Determine the [X, Y] coordinate at the center of the cell enclosing the given text.  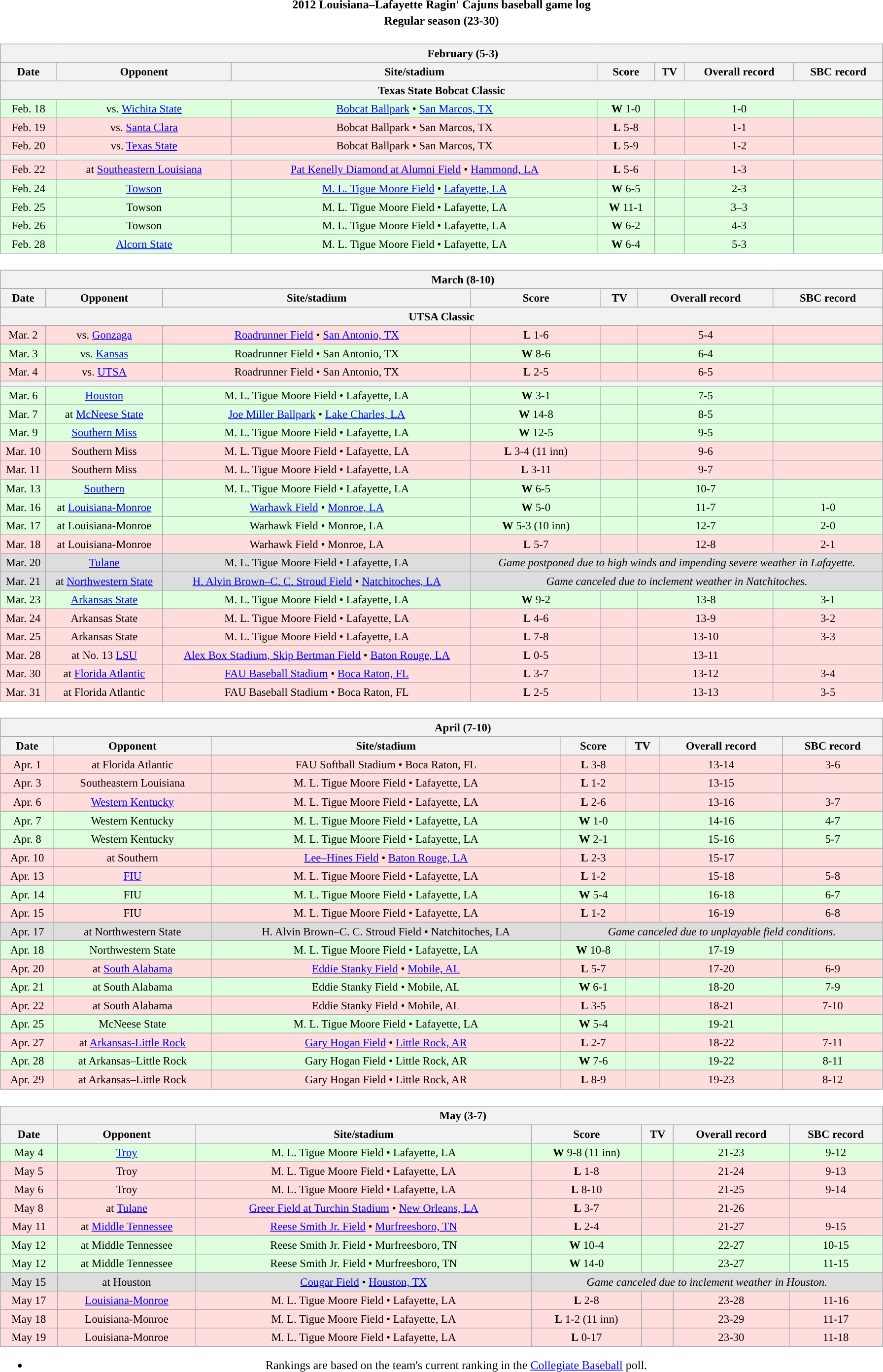
Game canceled due to inclement weather in Natchitoches. [677, 581]
Texas State Bobcat Classic [441, 90]
Mar. 24 [24, 618]
6-5 [706, 372]
L 2-4 [586, 1227]
L 1-8 [586, 1171]
L 2-6 [593, 802]
7-5 [706, 396]
May 8 [29, 1208]
W 6-4 [626, 244]
18-22 [721, 1043]
Mar. 21 [24, 581]
3-1 [828, 600]
17-20 [721, 968]
L 3-11 [536, 470]
Apr. 29 [28, 1080]
May 15 [29, 1282]
3-2 [828, 618]
1-2 [739, 146]
12-7 [706, 525]
Apr. 25 [28, 1024]
L 1-2 (11 inn) [586, 1319]
L 3-4 (11 inn) [536, 451]
W 9-8 (11 inn) [586, 1152]
Mar. 30 [24, 674]
May 17 [29, 1301]
Mar. 3 [24, 353]
Feb. 25 [29, 207]
2-3 [739, 188]
Mar. 6 [24, 396]
Mar. 7 [24, 414]
at Tulane [127, 1208]
vs. UTSA [104, 372]
Mar. 16 [24, 507]
7-9 [833, 987]
21-26 [731, 1208]
Apr. 28 [28, 1061]
Game canceled due to unplayable field conditions. [721, 931]
W 12-5 [536, 433]
Tulane [104, 562]
Pat Kenelly Diamond at Alumni Field • Hammond, LA [415, 170]
13-8 [706, 600]
23-30 [731, 1338]
at Houston [127, 1282]
13-15 [721, 783]
19-21 [721, 1024]
W 2-1 [593, 839]
Apr. 18 [28, 950]
Southern [104, 488]
vs. Texas State [144, 146]
Apr. 20 [28, 968]
May 5 [29, 1171]
Greer Field at Turchin Stadium • New Orleans, LA [364, 1208]
Game canceled due to inclement weather in Houston. [707, 1282]
11-17 [836, 1319]
13-13 [706, 692]
13-9 [706, 618]
3-3 [828, 637]
at No. 13 LSU [104, 655]
16-18 [721, 894]
Apr. 21 [28, 987]
May 11 [29, 1227]
Apr. 3 [28, 783]
12-8 [706, 544]
at Southeastern Louisiana [144, 170]
FAU Softball Stadium • Boca Raton, FL [386, 765]
Cougar Field • Houston, TX [364, 1282]
W 9-2 [536, 600]
13-14 [721, 765]
6-7 [833, 894]
W 6-2 [626, 225]
3-7 [833, 802]
L 1-6 [536, 335]
W 11-1 [626, 207]
23-29 [731, 1319]
Mar. 11 [24, 470]
19-23 [721, 1080]
L 4-6 [536, 618]
vs. Wichita State [144, 109]
5-8 [833, 876]
3–3 [739, 207]
L 7-8 [536, 637]
Feb. 20 [29, 146]
L 8-9 [593, 1080]
May 19 [29, 1338]
Mar. 25 [24, 637]
W 5-3 (10 inn) [536, 525]
11-15 [836, 1264]
Mar. 9 [24, 433]
4-3 [739, 225]
9-12 [836, 1152]
7-11 [833, 1043]
1-1 [739, 128]
L 2-7 [593, 1043]
13-11 [706, 655]
21-27 [731, 1227]
W 14-0 [586, 1264]
May (3-7) [441, 1115]
21-24 [731, 1171]
Mar. 31 [24, 692]
W 7-6 [593, 1061]
Lee–Hines Field • Baton Rouge, LA [386, 857]
Alex Box Stadium, Skip Bertman Field • Baton Rouge, LA [317, 655]
April (7-10) [441, 728]
February (5-3) [441, 53]
vs. Kansas [104, 353]
9-7 [706, 470]
L 3-5 [593, 1006]
11-18 [836, 1338]
13-12 [706, 674]
5-3 [739, 244]
Feb. 24 [29, 188]
11-7 [706, 507]
19-22 [721, 1061]
Apr. 8 [28, 839]
vs. Gonzaga [104, 335]
at Southern [133, 857]
11-16 [836, 1301]
Mar. 23 [24, 600]
Mar. 10 [24, 451]
1-3 [739, 170]
Feb. 19 [29, 128]
Apr. 10 [28, 857]
3-5 [828, 692]
Joe Miller Ballpark • Lake Charles, LA [317, 414]
May 6 [29, 1189]
Southeastern Louisiana [133, 783]
Apr. 6 [28, 802]
Mar. 18 [24, 544]
5-7 [833, 839]
W 5-0 [536, 507]
9-15 [836, 1227]
McNeese State [133, 1024]
Apr. 17 [28, 931]
Mar. 28 [24, 655]
17-19 [721, 950]
W 8-6 [536, 353]
6-4 [706, 353]
13-16 [721, 802]
5-4 [706, 335]
8-5 [706, 414]
9-14 [836, 1189]
8-11 [833, 1061]
at Arkansas-Little Rock [133, 1043]
Apr. 7 [28, 821]
23-27 [731, 1264]
vs. Santa Clara [144, 128]
22-27 [731, 1245]
8-12 [833, 1080]
15-18 [721, 876]
10-7 [706, 488]
Feb. 18 [29, 109]
W 14-8 [536, 414]
W 10-8 [593, 950]
UTSA Classic [441, 316]
Apr. 27 [28, 1043]
W 10-4 [586, 1245]
Mar. 17 [24, 525]
9-6 [706, 451]
L 3-8 [593, 765]
Feb. 26 [29, 225]
L 2-3 [593, 857]
6-9 [833, 968]
at McNeese State [104, 414]
Mar. 20 [24, 562]
L 5-6 [626, 170]
L 0-5 [536, 655]
18-21 [721, 1006]
9-5 [706, 433]
Mar. 2 [24, 335]
13-10 [706, 637]
21-23 [731, 1152]
L 8-10 [586, 1189]
3-4 [828, 674]
21-25 [731, 1189]
L 5-8 [626, 128]
7-10 [833, 1006]
W 3-1 [536, 396]
2-1 [828, 544]
14-16 [721, 821]
Game postponed due to high winds and impending severe weather in Lafayette. [677, 562]
3-6 [833, 765]
4-7 [833, 821]
May 4 [29, 1152]
6-8 [833, 913]
15-17 [721, 857]
Apr. 15 [28, 913]
18-20 [721, 987]
Mar. 13 [24, 488]
Northwestern State [133, 950]
Mar. 4 [24, 372]
23-28 [731, 1301]
10-15 [836, 1245]
Apr. 22 [28, 1006]
March (8-10) [441, 279]
9-13 [836, 1171]
Apr. 1 [28, 765]
L 2-8 [586, 1301]
2-0 [828, 525]
Alcorn State [144, 244]
May 18 [29, 1319]
15-16 [721, 839]
L 5-9 [626, 146]
Feb. 22 [29, 170]
Apr. 13 [28, 876]
Feb. 28 [29, 244]
L 0-17 [586, 1338]
16-19 [721, 913]
Apr. 14 [28, 894]
W 6-1 [593, 987]
Houston [104, 396]
